Locate the cell with the specified text and output its [x, y] center coordinate. 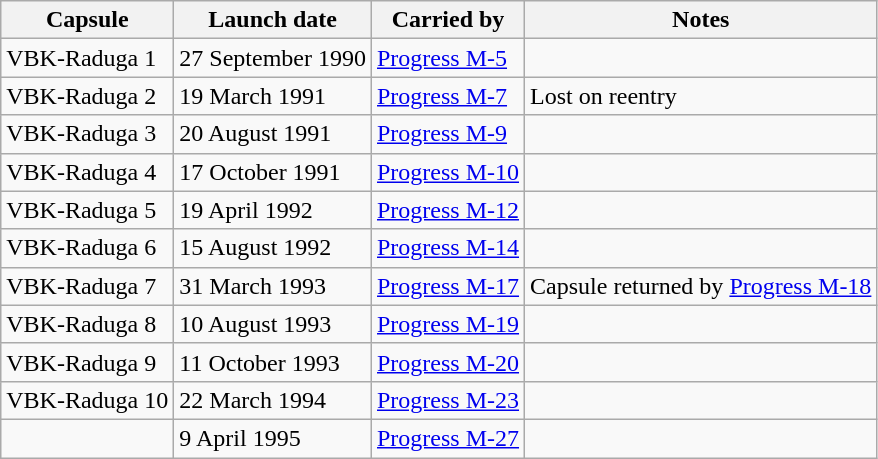
Notes [701, 20]
10 August 1993 [273, 324]
VBK-Raduga 4 [88, 172]
VBK-Raduga 5 [88, 210]
Progress M-12 [448, 210]
Capsule [88, 20]
VBK-Raduga 7 [88, 286]
31 March 1993 [273, 286]
VBK-Raduga 9 [88, 362]
Lost on reentry [701, 96]
Progress M-9 [448, 134]
11 October 1993 [273, 362]
Progress M-5 [448, 58]
17 October 1991 [273, 172]
Progress M-27 [448, 438]
VBK-Raduga 10 [88, 400]
Progress M-20 [448, 362]
Progress M-14 [448, 248]
Carried by [448, 20]
22 March 1994 [273, 400]
VBK-Raduga 6 [88, 248]
15 August 1992 [273, 248]
Progress M-7 [448, 96]
Progress M-10 [448, 172]
VBK-Raduga 1 [88, 58]
19 March 1991 [273, 96]
19 April 1992 [273, 210]
Progress M-23 [448, 400]
9 April 1995 [273, 438]
VBK-Raduga 8 [88, 324]
Progress M-17 [448, 286]
VBK-Raduga 3 [88, 134]
27 September 1990 [273, 58]
VBK-Raduga 2 [88, 96]
Capsule returned by Progress M-18 [701, 286]
Progress M-19 [448, 324]
Launch date [273, 20]
20 August 1991 [273, 134]
